Capture the cell that displays the provided text and extract its (x, y) central coordinate. 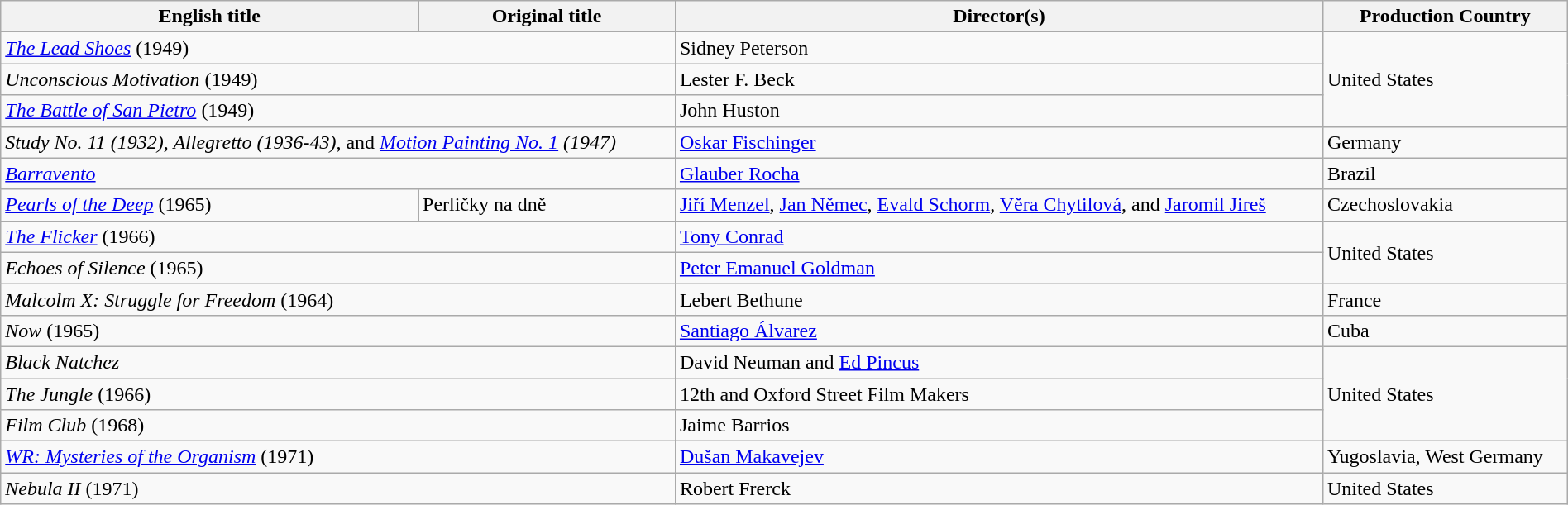
Jiří Menzel, Jan Němec, Evald Schorm, Věra Chytilová, and Jaromil Jireš (999, 205)
France (1445, 299)
Unconscious Motivation (1949) (338, 79)
David Neuman and Ed Pincus (999, 362)
The Battle of San Pietro (1949) (338, 111)
Santiago Álvarez (999, 331)
John Huston (999, 111)
Film Club (1968) (338, 426)
Tony Conrad (999, 236)
Brazil (1445, 174)
Barravento (338, 174)
Czechoslovakia (1445, 205)
Germany (1445, 142)
Pearls of the Deep (1965) (210, 205)
Now (1965) (338, 331)
Original title (547, 17)
The Flicker (1966) (338, 236)
The Jungle (1966) (338, 394)
Echoes of Silence (1965) (338, 268)
Yugoslavia, West Germany (1445, 457)
Production Country (1445, 17)
Director(s) (999, 17)
Jaime Barrios (999, 426)
Sidney Peterson (999, 48)
Robert Frerck (999, 488)
12th and Oxford Street Film Makers (999, 394)
Lebert Bethune (999, 299)
Study No. 11 (1932), Allegretto (1936-43), and Motion Painting No. 1 (1947) (338, 142)
Perličky na dně (547, 205)
Oskar Fischinger (999, 142)
Black Natchez (338, 362)
Nebula II (1971) (338, 488)
English title (210, 17)
The Lead Shoes (1949) (338, 48)
WR: Mysteries of the Organism (1971) (338, 457)
Dušan Makavejev (999, 457)
Lester F. Beck (999, 79)
Malcolm X: Struggle for Freedom (1964) (338, 299)
Glauber Rocha (999, 174)
Cuba (1445, 331)
Peter Emanuel Goldman (999, 268)
